Return (x, y) of the center of cell containing provided text 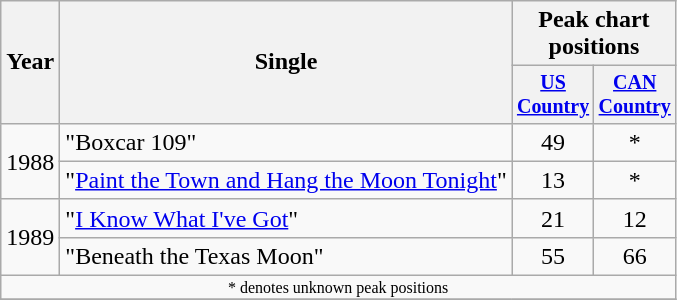
12 (635, 218)
1989 (30, 237)
Peak chartpositions (594, 34)
21 (553, 218)
* denotes unknown peak positions (338, 288)
US Country (553, 94)
49 (553, 142)
CAN Country (635, 94)
Year (30, 62)
66 (635, 256)
"I Know What I've Got" (286, 218)
55 (553, 256)
"Beneath the Texas Moon" (286, 256)
Single (286, 62)
"Boxcar 109" (286, 142)
13 (553, 180)
"Paint the Town and Hang the Moon Tonight" (286, 180)
1988 (30, 161)
